Scan for the cell matching the given text and deliver its [x, y] coordinate at center. 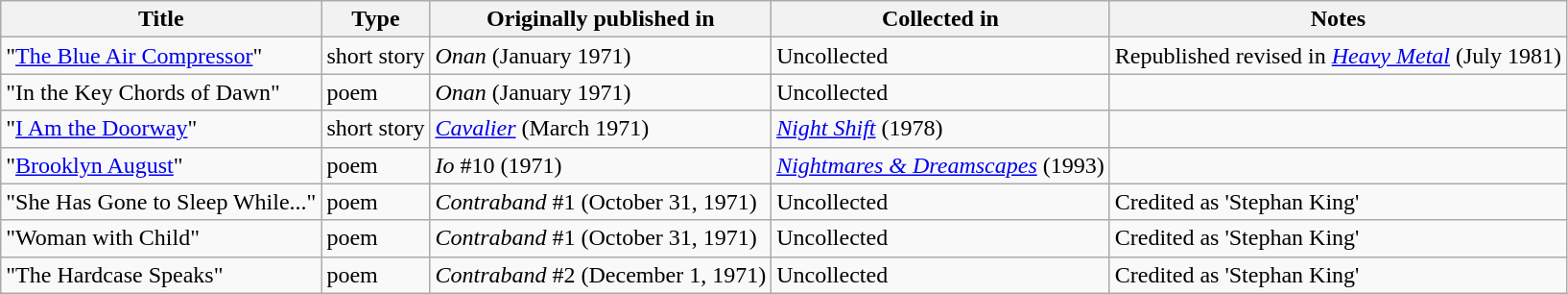
"In the Key Chords of Dawn" [161, 92]
"I Am the Doorway" [161, 129]
Originally published in [601, 19]
"Brooklyn August" [161, 165]
Notes [1338, 19]
"She Has Gone to Sleep While..." [161, 202]
Contraband #2 (December 1, 1971) [601, 275]
Night Shift (1978) [940, 129]
Republished revised in Heavy Metal (July 1981) [1338, 56]
Io #10 (1971) [601, 165]
Type [376, 19]
Cavalier (March 1971) [601, 129]
"The Hardcase Speaks" [161, 275]
"The Blue Air Compressor" [161, 56]
Collected in [940, 19]
Title [161, 19]
Nightmares & Dreamscapes (1993) [940, 165]
"Woman with Child" [161, 238]
